Capture the cell that displays the provided text and extract its [X, Y] central coordinate. 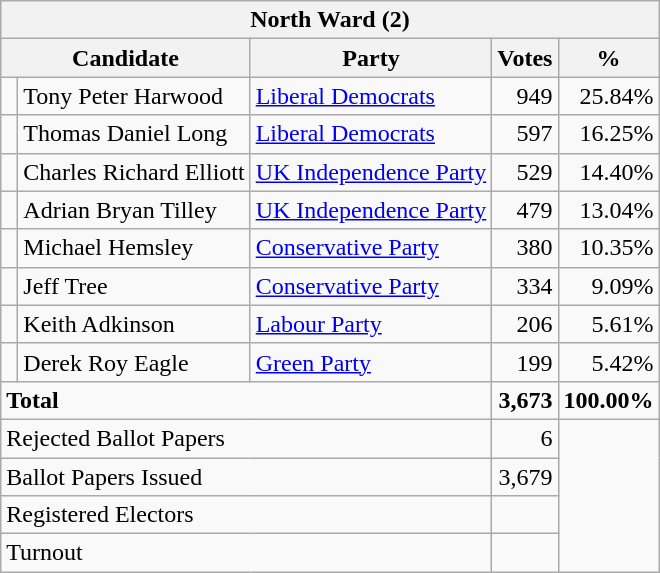
5.42% [608, 362]
% [608, 58]
334 [525, 286]
Labour Party [371, 324]
16.25% [608, 134]
206 [525, 324]
Party [371, 58]
Total [246, 400]
Ballot Papers Issued [246, 477]
Tony Peter Harwood [134, 96]
597 [525, 134]
Michael Hemsley [134, 248]
Thomas Daniel Long [134, 134]
9.09% [608, 286]
North Ward (2) [330, 20]
3,679 [525, 477]
380 [525, 248]
Jeff Tree [134, 286]
13.04% [608, 210]
Turnout [246, 553]
479 [525, 210]
Keith Adkinson [134, 324]
14.40% [608, 172]
Derek Roy Eagle [134, 362]
Adrian Bryan Tilley [134, 210]
25.84% [608, 96]
Rejected Ballot Papers [246, 438]
5.61% [608, 324]
199 [525, 362]
Green Party [371, 362]
Candidate [126, 58]
10.35% [608, 248]
Registered Electors [246, 515]
3,673 [525, 400]
529 [525, 172]
100.00% [608, 400]
949 [525, 96]
Charles Richard Elliott [134, 172]
6 [525, 438]
Votes [525, 58]
